Detect which cell encompasses the target text, then output its [X, Y] center coordinate. 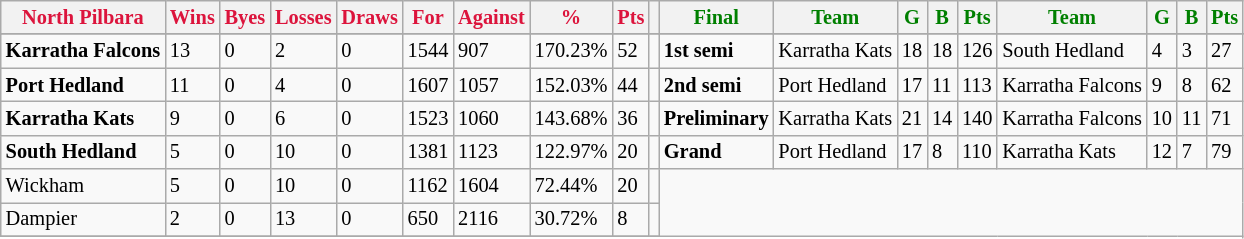
907 [492, 51]
71 [1224, 118]
143.68% [572, 118]
Wickham [83, 186]
79 [1224, 152]
1381 [428, 152]
Against [492, 17]
21 [912, 118]
122.97% [572, 152]
44 [630, 85]
Final [716, 17]
For [428, 17]
1st semi [716, 51]
Draws [369, 17]
2nd semi [716, 85]
Preliminary [716, 118]
1607 [428, 85]
52 [630, 51]
North Pilbara [83, 17]
27 [1224, 51]
1544 [428, 51]
1604 [492, 186]
Dampier [83, 219]
2116 [492, 219]
1123 [492, 152]
% [572, 17]
6 [303, 118]
650 [428, 219]
1523 [428, 118]
Wins [192, 17]
Losses [303, 17]
3 [1192, 51]
170.23% [572, 51]
36 [630, 118]
1060 [492, 118]
110 [977, 152]
1057 [492, 85]
Byes [245, 17]
30.72% [572, 219]
Grand [716, 152]
1162 [428, 186]
140 [977, 118]
152.03% [572, 85]
72.44% [572, 186]
126 [977, 51]
62 [1224, 85]
12 [1162, 152]
7 [1192, 152]
14 [942, 118]
113 [977, 85]
